Detect which cell encompasses the target text, then output its (x, y) center coordinate. 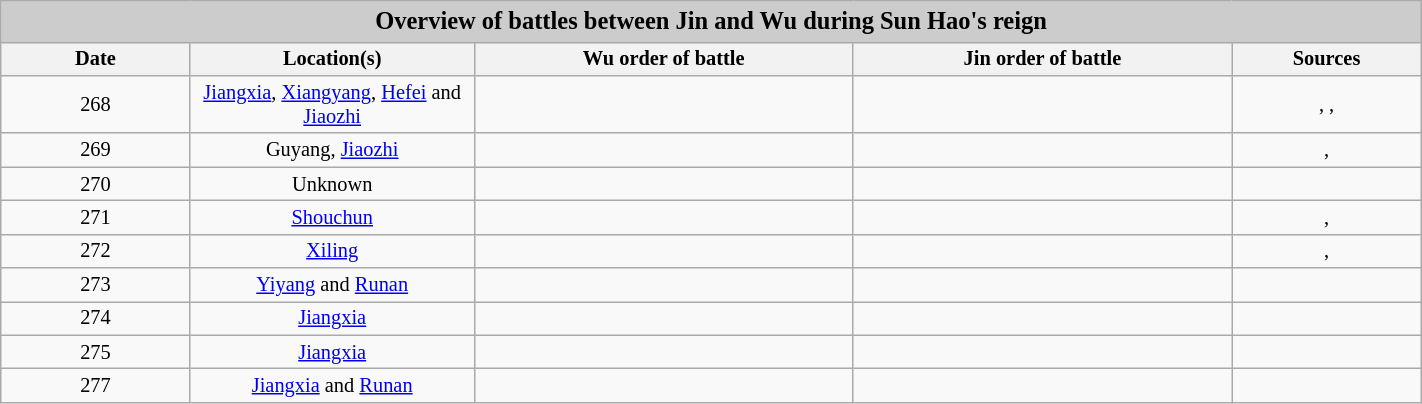
Jiangxia, Xiangyang, Hefei and Jiaozhi (332, 104)
Xiling (332, 251)
Jin order of battle (1042, 59)
Sources (1326, 59)
277 (96, 385)
Jiangxia and Runan (332, 385)
, , (1326, 104)
268 (96, 104)
273 (96, 285)
274 (96, 318)
Date (96, 59)
Guyang, Jiaozhi (332, 150)
Overview of battles between Jin and Wu during Sun Hao's reign (711, 20)
Shouchun (332, 217)
Unknown (332, 184)
Wu order of battle (664, 59)
275 (96, 352)
271 (96, 217)
272 (96, 251)
Yiyang and Runan (332, 285)
270 (96, 184)
Location(s) (332, 59)
269 (96, 150)
